Extract the [x, y] coordinate from the center of the cell holding the provided text.  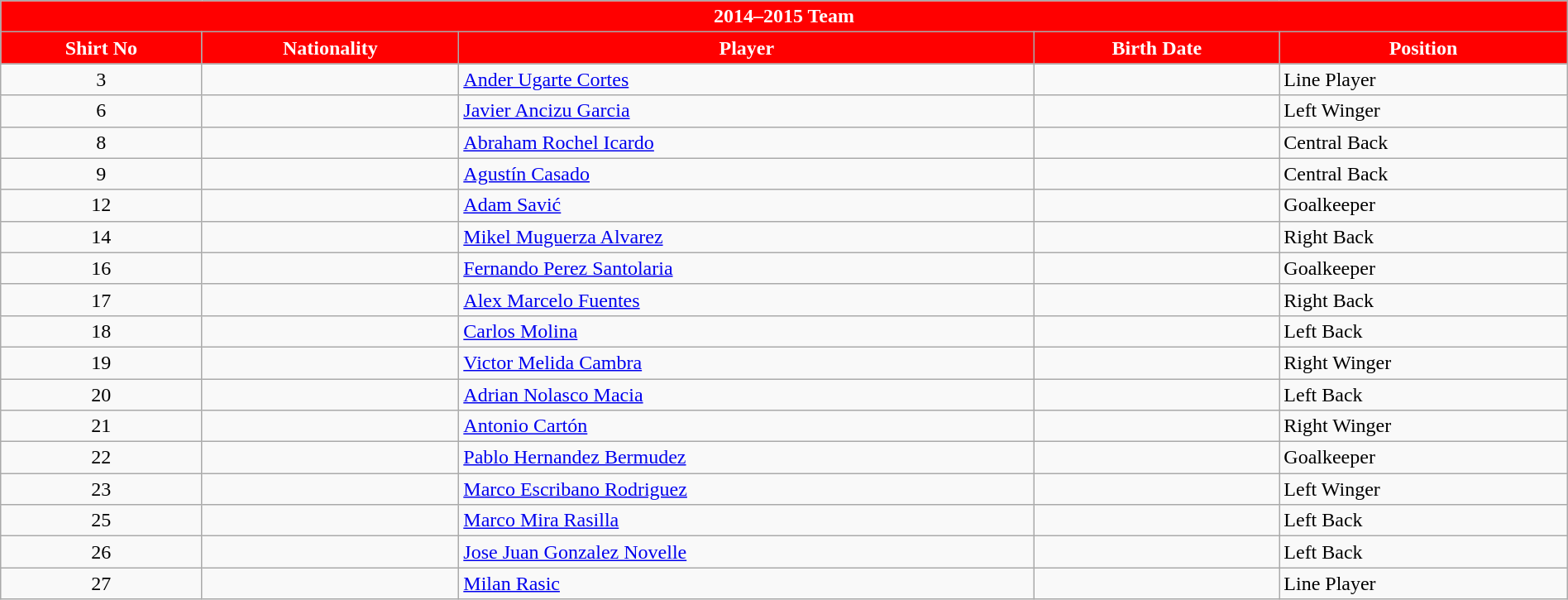
Marco Mira Rasilla [747, 521]
22 [101, 458]
26 [101, 552]
Agustín Casado [747, 174]
Shirt No [101, 48]
20 [101, 395]
Birth Date [1157, 48]
Alex Marcelo Fuentes [747, 300]
3 [101, 79]
Victor Melida Cambra [747, 362]
9 [101, 174]
8 [101, 142]
14 [101, 237]
Position [1423, 48]
Adrian Nolasco Macia [747, 395]
Nationality [331, 48]
Milan Rasic [747, 583]
Adam Savić [747, 205]
Mikel Muguerza Alvarez [747, 237]
17 [101, 300]
21 [101, 426]
Javier Ancizu Garcia [747, 111]
25 [101, 521]
Player [747, 48]
16 [101, 268]
27 [101, 583]
Ander Ugarte Cortes [747, 79]
19 [101, 362]
Marco Escribano Rodriguez [747, 489]
Antonio Cartón [747, 426]
Jose Juan Gonzalez Novelle [747, 552]
6 [101, 111]
2014–2015 Team [784, 17]
23 [101, 489]
Carlos Molina [747, 331]
Fernando Perez Santolaria [747, 268]
Pablo Hernandez Bermudez [747, 458]
12 [101, 205]
Abraham Rochel Icardo [747, 142]
18 [101, 331]
